Determine the (X, Y) coordinate at the center of the cell enclosing the given text.  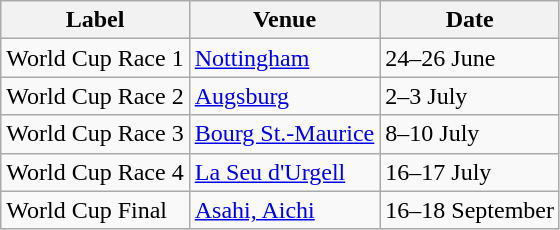
2–3 July (470, 96)
Bourg St.-Maurice (284, 134)
24–26 June (470, 58)
Augsburg (284, 96)
Nottingham (284, 58)
World Cup Race 2 (95, 96)
World Cup Race 3 (95, 134)
Asahi, Aichi (284, 210)
Label (95, 20)
Venue (284, 20)
World Cup Race 4 (95, 172)
16–17 July (470, 172)
La Seu d'Urgell (284, 172)
Date (470, 20)
8–10 July (470, 134)
16–18 September (470, 210)
World Cup Final (95, 210)
World Cup Race 1 (95, 58)
